Capture the cell that displays the provided text and extract its [X, Y] central coordinate. 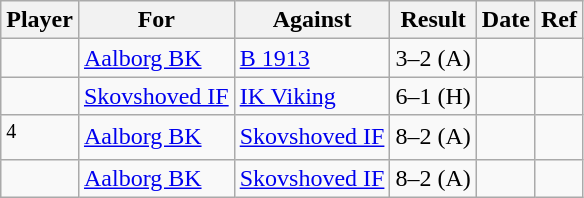
IK Viking [312, 96]
Ref [558, 20]
Result [433, 20]
6–1 (H) [433, 96]
Against [312, 20]
B 1913 [312, 58]
4 [40, 138]
3–2 (A) [433, 58]
Date [506, 20]
Player [40, 20]
For [156, 20]
